Pinpoint the cell where the given text exists, returning its (x, y) midpoint coordinate. 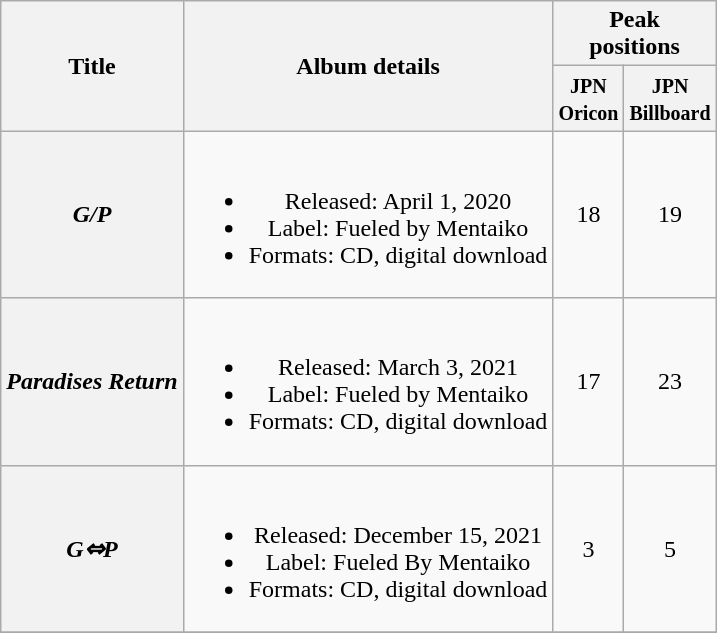
JPNBillboard (670, 98)
19 (670, 214)
3 (588, 548)
Paradises Return (92, 382)
Album details (368, 66)
JPNOricon (588, 98)
5 (670, 548)
Title (92, 66)
17 (588, 382)
Peak positions (634, 34)
23 (670, 382)
Released: March 3, 2021Label: Fueled by MentaikoFormats: CD, digital download (368, 382)
Released: December 15, 2021Label: Fueled By MentaikoFormats: CD, digital download (368, 548)
18 (588, 214)
Released: April 1, 2020Label: Fueled by MentaikoFormats: CD, digital download (368, 214)
G⇔P (92, 548)
G/P (92, 214)
